From the cell containing the given text, extract its center point as (x, y) coordinate. 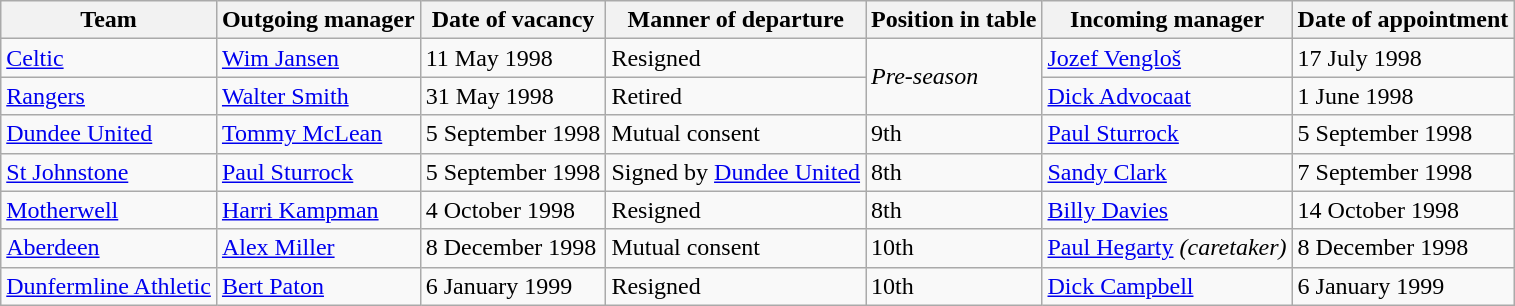
Rangers (109, 96)
1 June 1998 (1403, 96)
Dick Campbell (1167, 286)
Tommy McLean (318, 134)
Walter Smith (318, 96)
Date of vacancy (513, 20)
Dundee United (109, 134)
Jozef Vengloš (1167, 58)
Paul Hegarty (caretaker) (1167, 248)
Harri Kampman (318, 210)
Alex Miller (318, 248)
Bert Paton (318, 286)
Celtic (109, 58)
4 October 1998 (513, 210)
Incoming manager (1167, 20)
Date of appointment (1403, 20)
Team (109, 20)
31 May 1998 (513, 96)
7 September 1998 (1403, 172)
Aberdeen (109, 248)
Sandy Clark (1167, 172)
Dick Advocaat (1167, 96)
Signed by Dundee United (736, 172)
Dunfermline Athletic (109, 286)
Outgoing manager (318, 20)
Retired (736, 96)
9th (954, 134)
17 July 1998 (1403, 58)
St Johnstone (109, 172)
11 May 1998 (513, 58)
Position in table (954, 20)
Pre-season (954, 77)
Billy Davies (1167, 210)
Motherwell (109, 210)
14 October 1998 (1403, 210)
Manner of departure (736, 20)
Wim Jansen (318, 58)
